Return the [X, Y] coordinate for the center point of the cell that contains the specified text.  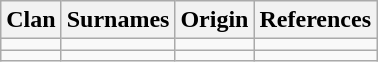
Origin [214, 20]
Clan [31, 20]
References [316, 20]
Surnames [118, 20]
